Find where the given text appears and provide that cell's center as [X, Y] coordinate. 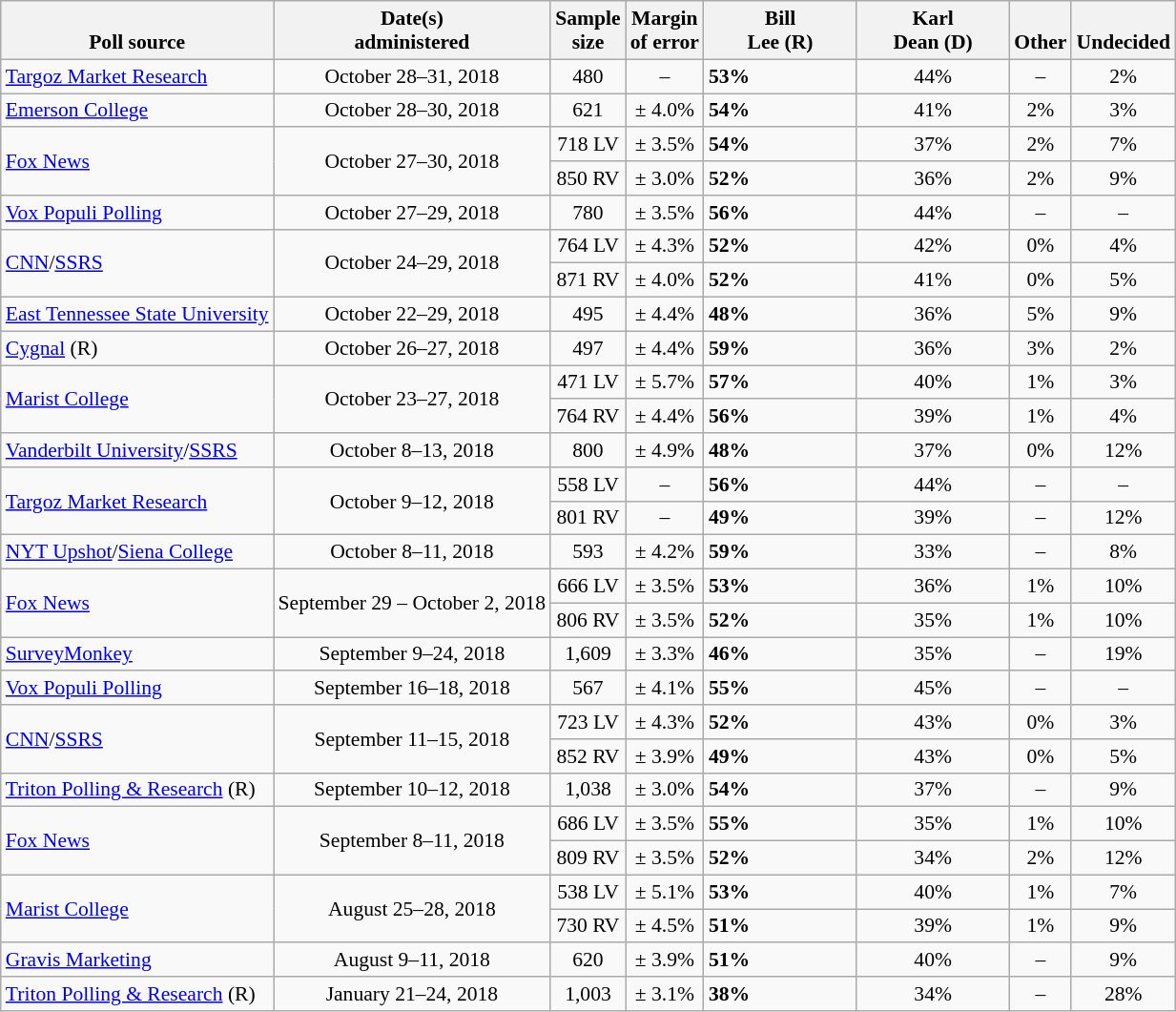
October 9–12, 2018 [412, 502]
780 [588, 213]
BillLee (R) [780, 31]
45% [933, 689]
September 11–15, 2018 [412, 738]
October 28–30, 2018 [412, 111]
Samplesize [588, 31]
October 28–31, 2018 [412, 76]
KarlDean (D) [933, 31]
October 24–29, 2018 [412, 263]
850 RV [588, 178]
East Tennessee State University [137, 315]
57% [780, 382]
800 [588, 450]
± 4.1% [665, 689]
495 [588, 315]
46% [780, 654]
42% [933, 246]
October 27–30, 2018 [412, 162]
± 3.1% [665, 994]
806 RV [588, 620]
October 23–27, 2018 [412, 399]
August 9–11, 2018 [412, 960]
October 8–11, 2018 [412, 552]
593 [588, 552]
480 [588, 76]
1,038 [588, 790]
871 RV [588, 280]
558 LV [588, 485]
28% [1123, 994]
Date(s)administered [412, 31]
Gravis Marketing [137, 960]
Vanderbilt University/SSRS [137, 450]
686 LV [588, 824]
764 LV [588, 246]
801 RV [588, 518]
Emerson College [137, 111]
September 9–24, 2018 [412, 654]
19% [1123, 654]
± 3.3% [665, 654]
Marginof error [665, 31]
666 LV [588, 587]
Undecided [1123, 31]
± 4.9% [665, 450]
NYT Upshot/Siena College [137, 552]
October 8–13, 2018 [412, 450]
September 16–18, 2018 [412, 689]
October 27–29, 2018 [412, 213]
567 [588, 689]
January 21–24, 2018 [412, 994]
471 LV [588, 382]
620 [588, 960]
8% [1123, 552]
730 RV [588, 926]
538 LV [588, 892]
Poll source [137, 31]
723 LV [588, 722]
38% [780, 994]
621 [588, 111]
1,003 [588, 994]
Other [1040, 31]
October 22–29, 2018 [412, 315]
497 [588, 348]
809 RV [588, 858]
764 RV [588, 417]
± 5.7% [665, 382]
SurveyMonkey [137, 654]
September 10–12, 2018 [412, 790]
September 29 – October 2, 2018 [412, 603]
± 4.5% [665, 926]
Cygnal (R) [137, 348]
August 25–28, 2018 [412, 908]
1,609 [588, 654]
September 8–11, 2018 [412, 841]
718 LV [588, 145]
± 5.1% [665, 892]
33% [933, 552]
± 4.2% [665, 552]
October 26–27, 2018 [412, 348]
852 RV [588, 756]
